Return [X, Y] of the center of cell containing provided text 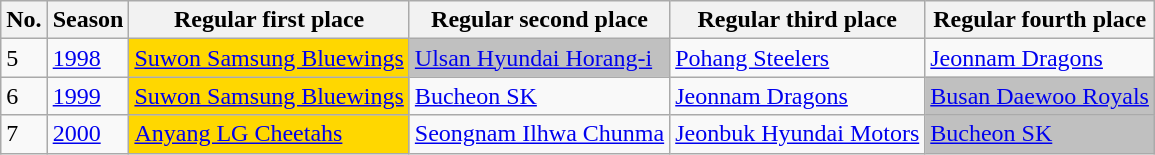
Season [88, 20]
5 [24, 58]
Jeonbuk Hyundai Motors [798, 134]
Busan Daewoo Royals [1040, 96]
Regular third place [798, 20]
Regular first place [269, 20]
1999 [88, 96]
Regular second place [539, 20]
7 [24, 134]
No. [24, 20]
6 [24, 96]
2000 [88, 134]
Regular fourth place [1040, 20]
1998 [88, 58]
Pohang Steelers [798, 58]
Ulsan Hyundai Horang-i [539, 58]
Anyang LG Cheetahs [269, 134]
Seongnam Ilhwa Chunma [539, 134]
